For the text-containing cell, return its midpoint in (X, Y) coordinate format. 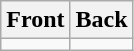
Back (102, 20)
Front (36, 20)
